Scan for the cell matching the given text and deliver its (x, y) coordinate at center. 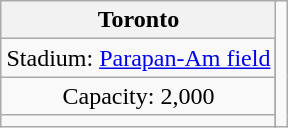
Toronto (138, 20)
Stadium: Parapan-Am field (138, 58)
Capacity: 2,000 (138, 96)
